Return the (x, y) coordinate for the center point of the cell that contains the specified text.  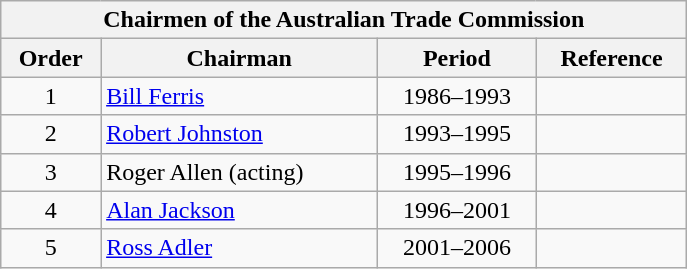
5 (51, 248)
1993–1995 (457, 134)
Robert Johnston (240, 134)
1986–1993 (457, 96)
Roger Allen (acting) (240, 172)
Ross Adler (240, 248)
2001–2006 (457, 248)
1995–1996 (457, 172)
Reference (612, 58)
2 (51, 134)
3 (51, 172)
1 (51, 96)
Bill Ferris (240, 96)
4 (51, 210)
1996–2001 (457, 210)
Chairmen of the Australian Trade Commission (344, 20)
Period (457, 58)
Order (51, 58)
Chairman (240, 58)
Alan Jackson (240, 210)
